Find where the given text appears and provide that cell's center as (x, y) coordinate. 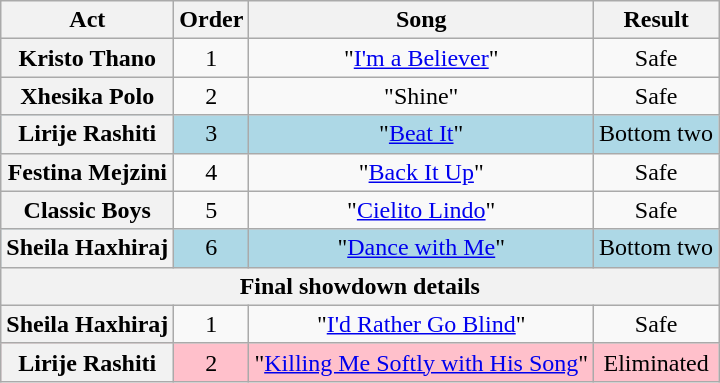
"Dance with Me" (422, 248)
Order (212, 20)
Festina Mejzini (88, 172)
4 (212, 172)
Song (422, 20)
Final showdown details (360, 286)
"Back It Up" (422, 172)
"Shine" (422, 96)
"Cielito Lindo" (422, 210)
6 (212, 248)
Act (88, 20)
Xhesika Polo (88, 96)
Classic Boys (88, 210)
"Killing Me Softly with His Song" (422, 362)
Result (656, 20)
"I'd Rather Go Blind" (422, 324)
Kristo Thano (88, 58)
5 (212, 210)
Eliminated (656, 362)
3 (212, 134)
"Beat It" (422, 134)
"I'm a Believer" (422, 58)
